Output the (X, Y) coordinate of the center of the cell containing the given text.  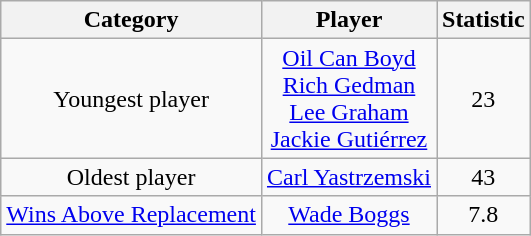
7.8 (483, 215)
Category (132, 20)
43 (483, 177)
23 (483, 98)
Statistic (483, 20)
Wade Boggs (348, 215)
Carl Yastrzemski (348, 177)
Wins Above Replacement (132, 215)
Oil Can BoydRich GedmanLee GrahamJackie Gutiérrez (348, 98)
Player (348, 20)
Oldest player (132, 177)
Youngest player (132, 98)
